Locate the cell with the specified text and output its (x, y) center coordinate. 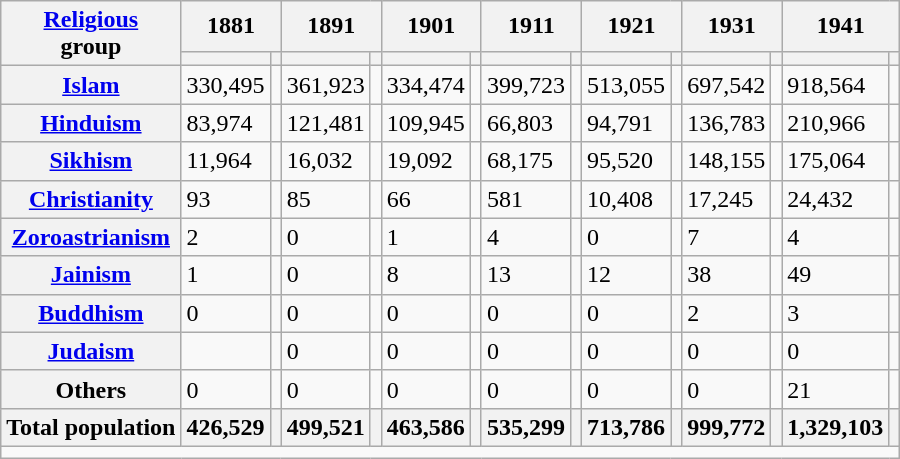
68,175 (526, 161)
334,474 (426, 85)
426,529 (226, 427)
210,966 (836, 123)
1,329,103 (836, 427)
581 (526, 199)
1941 (841, 26)
83,974 (226, 123)
1881 (231, 26)
Judaism (91, 351)
12 (626, 275)
Sikhism (91, 161)
10,408 (626, 199)
Jainism (91, 275)
38 (726, 275)
Others (91, 389)
93 (226, 199)
1891 (331, 26)
Zoroastrianism (91, 237)
999,772 (726, 427)
19,092 (426, 161)
Hinduism (91, 123)
13 (526, 275)
Islam (91, 85)
49 (836, 275)
463,586 (426, 427)
8 (426, 275)
7 (726, 237)
121,481 (326, 123)
535,299 (526, 427)
1921 (632, 26)
918,564 (836, 85)
361,923 (326, 85)
175,064 (836, 161)
1931 (732, 26)
330,495 (226, 85)
95,520 (626, 161)
16,032 (326, 161)
513,055 (626, 85)
148,155 (726, 161)
66 (426, 199)
85 (326, 199)
Buddhism (91, 313)
Religiousgroup (91, 34)
11,964 (226, 161)
3 (836, 313)
Total population (91, 427)
94,791 (626, 123)
Christianity (91, 199)
1901 (431, 26)
17,245 (726, 199)
66,803 (526, 123)
697,542 (726, 85)
399,723 (526, 85)
713,786 (626, 427)
136,783 (726, 123)
109,945 (426, 123)
1911 (531, 26)
21 (836, 389)
24,432 (836, 199)
499,521 (326, 427)
